Output the (x, y) coordinate of the center of the cell containing the given text.  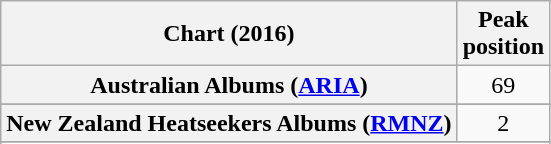
Australian Albums (ARIA) (229, 85)
Peak position (503, 34)
69 (503, 85)
New Zealand Heatseekers Albums (RMNZ) (229, 123)
2 (503, 123)
Chart (2016) (229, 34)
